Provide the [X, Y] coordinate of the cell's center where the given text is located.  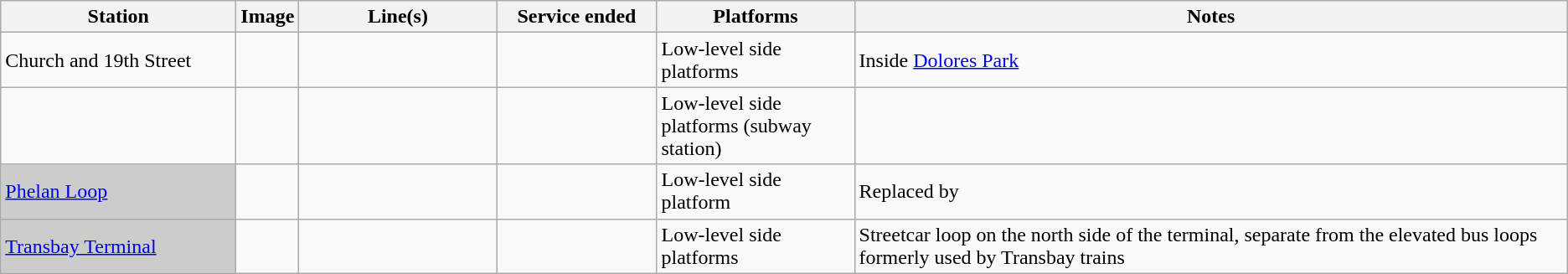
Church and 19th Street [119, 60]
Streetcar loop on the north side of the terminal, separate from the elevated bus loops formerly used by Transbay trains [1211, 246]
Replaced by [1211, 191]
Line(s) [398, 17]
Station [119, 17]
Image [268, 17]
Phelan Loop [119, 191]
Low-level side platforms (subway station) [756, 126]
Notes [1211, 17]
Transbay Terminal [119, 246]
Platforms [756, 17]
Low-level side platform [756, 191]
Service ended [576, 17]
Inside Dolores Park [1211, 60]
